From the cell containing the given text, extract its center point as (X, Y) coordinate. 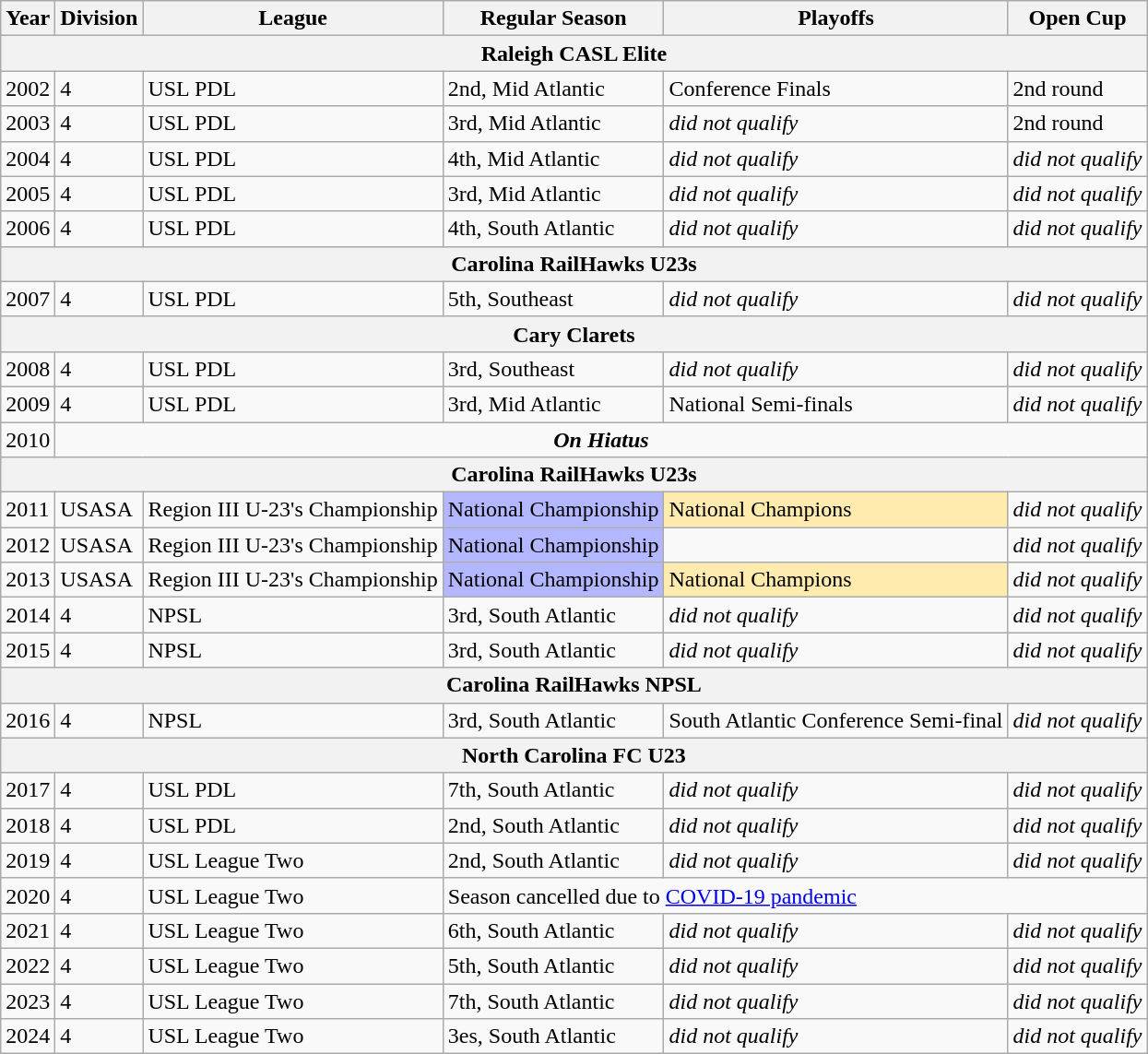
2008 (28, 369)
2002 (28, 89)
2003 (28, 124)
5th, Southeast (553, 299)
Regular Season (553, 18)
Season cancelled due to COVID-19 pandemic (795, 895)
4th, South Atlantic (553, 229)
2018 (28, 825)
3rd, Southeast (553, 369)
2009 (28, 404)
Open Cup (1077, 18)
2005 (28, 194)
2006 (28, 229)
Year (28, 18)
Division (100, 18)
2024 (28, 1036)
2010 (28, 440)
Carolina RailHawks NPSL (574, 685)
2017 (28, 790)
North Carolina FC U23 (574, 755)
2014 (28, 615)
Cary Clarets (574, 334)
2021 (28, 930)
2020 (28, 895)
2011 (28, 510)
On Hiatus (601, 440)
League (293, 18)
2022 (28, 965)
2015 (28, 650)
2004 (28, 159)
National Semi-finals (835, 404)
2013 (28, 580)
5th, South Atlantic (553, 965)
2019 (28, 860)
2nd, Mid Atlantic (553, 89)
Playoffs (835, 18)
2012 (28, 545)
6th, South Atlantic (553, 930)
South Atlantic Conference Semi-final (835, 720)
2007 (28, 299)
2023 (28, 1001)
Raleigh CASL Elite (574, 53)
2016 (28, 720)
Conference Finals (835, 89)
4th, Mid Atlantic (553, 159)
3es, South Atlantic (553, 1036)
